Return [X, Y] of the center of cell containing provided text 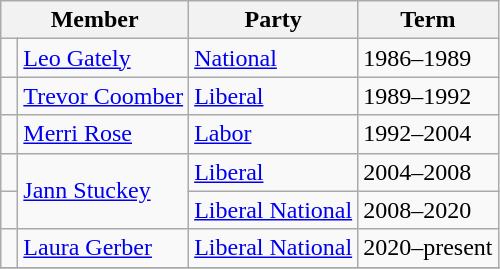
Party [274, 20]
2008–2020 [428, 210]
Laura Gerber [104, 248]
1986–1989 [428, 58]
Labor [274, 134]
Merri Rose [104, 134]
Trevor Coomber [104, 96]
Term [428, 20]
Leo Gately [104, 58]
2004–2008 [428, 172]
2020–present [428, 248]
1992–2004 [428, 134]
Member [95, 20]
1989–1992 [428, 96]
National [274, 58]
Jann Stuckey [104, 191]
